Locate the cell with the specified text and output its (X, Y) center coordinate. 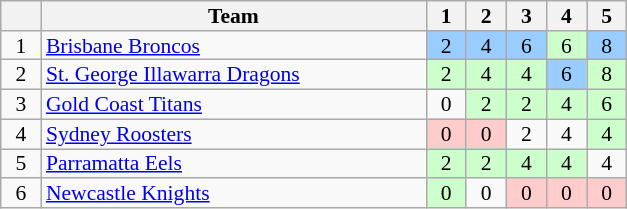
St. George Illawarra Dragons (234, 75)
Brisbane Broncos (234, 46)
Gold Coast Titans (234, 105)
Parramatta Eels (234, 164)
Sydney Roosters (234, 134)
Team (234, 16)
Newcastle Knights (234, 193)
